Provide the [x, y] coordinate of the cell's center where the given text is located.  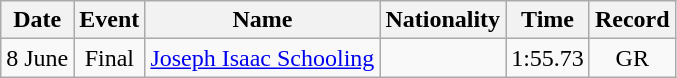
8 June [38, 58]
Final [110, 58]
Event [110, 20]
1:55.73 [548, 58]
Name [262, 20]
Nationality [443, 20]
Joseph Isaac Schooling [262, 58]
GR [632, 58]
Time [548, 20]
Date [38, 20]
Record [632, 20]
